Determine the (X, Y) coordinate at the center of the cell enclosing the given text.  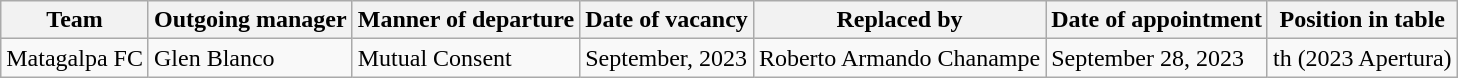
Roberto Armando Chanampe (899, 58)
Manner of departure (466, 20)
Outgoing manager (250, 20)
September 28, 2023 (1157, 58)
Date of appointment (1157, 20)
Team (75, 20)
Mutual Consent (466, 58)
Replaced by (899, 20)
September, 2023 (667, 58)
Date of vacancy (667, 20)
Position in table (1362, 20)
Matagalpa FC (75, 58)
Glen Blanco (250, 58)
th (2023 Apertura) (1362, 58)
